From the cell containing the given text, extract its center point as (X, Y) coordinate. 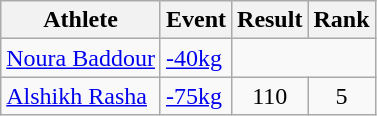
Rank (342, 20)
Alshikh Rasha (81, 96)
Athlete (81, 20)
Noura Baddour (81, 58)
-75kg (196, 96)
Event (196, 20)
Result (270, 20)
-40kg (196, 58)
5 (342, 96)
110 (270, 96)
